Return the (x, y) coordinate for the center point of the cell that contains the specified text.  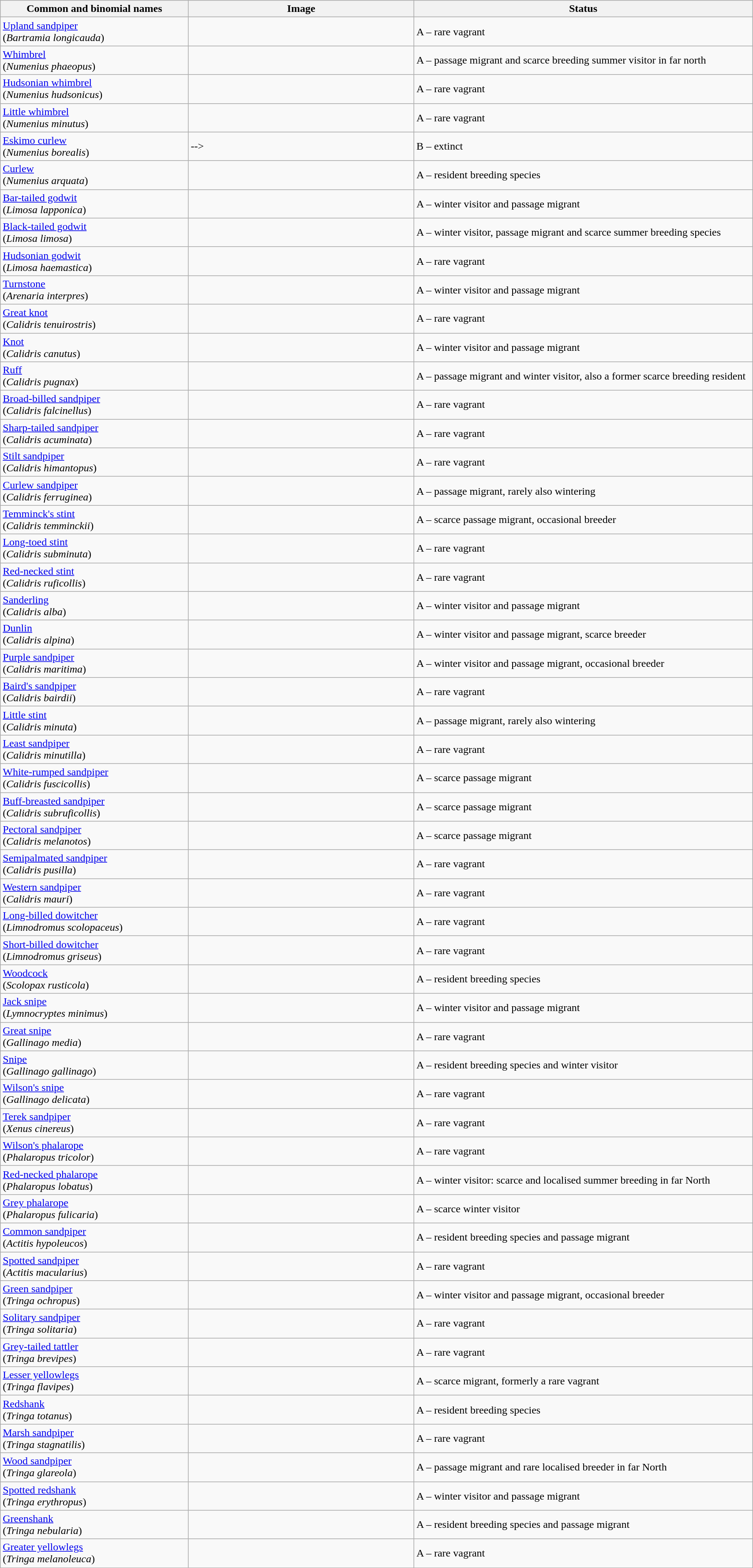
A – passage migrant and winter visitor, also a former scarce breeding resident (583, 376)
Solitary sandpiper(Tringa solitaria) (94, 1324)
Hudsonian whimbrel(Numenius hudsonicus) (94, 89)
Buff-breasted sandpiper(Calidris subruficollis) (94, 807)
Snipe(Gallinago gallinago) (94, 1065)
Semipalmated sandpiper(Calidris pusilla) (94, 864)
A – winter visitor and passage migrant, scarce breeder (583, 635)
Red-necked stint(Calidris ruficollis) (94, 577)
A – resident breeding species and winter visitor (583, 1065)
Grey-tailed tattler(Tringa brevipes) (94, 1352)
Pectoral sandpiper(Calidris melanotos) (94, 836)
Great snipe(Gallinago media) (94, 1036)
Great knot(Calidris tenuirostris) (94, 319)
Red-necked phalarope(Phalaropus lobatus) (94, 1180)
Wilson's phalarope(Phalaropus tricolor) (94, 1151)
Long-billed dowitcher(Limnodromus scolopaceus) (94, 921)
A – passage migrant and scarce breeding summer visitor in far north (583, 60)
A – scarce migrant, formerly a rare vagrant (583, 1381)
Hudsonian godwit(Limosa haemastica) (94, 261)
Curlew sandpiper(Calidris ferruginea) (94, 491)
Broad-billed sandpiper(Calidris falcinellus) (94, 405)
Temminck's stint(Calidris temminckii) (94, 520)
Whimbrel(Numenius phaeopus) (94, 60)
Lesser yellowlegs(Tringa flavipes) (94, 1381)
Common and binomial names (94, 9)
Bar-tailed godwit(Limosa lapponica) (94, 204)
Spotted redshank(Tringa erythropus) (94, 1496)
Turnstone(Arenaria interpres) (94, 290)
Jack snipe(Lymnocryptes minimus) (94, 1008)
Image (301, 9)
Black-tailed godwit(Limosa limosa) (94, 232)
--> (301, 147)
White-rumped sandpiper(Calidris fuscicollis) (94, 778)
Wood sandpiper(Tringa glareola) (94, 1467)
Short-billed dowitcher(Limnodromus griseus) (94, 951)
A – scarce passage migrant, occasional breeder (583, 520)
A – scarce winter visitor (583, 1208)
A – winter visitor: scarce and localised summer breeding in far North (583, 1180)
Long-toed stint(Calidris subminuta) (94, 548)
Greater yellowlegs(Tringa melanoleuca) (94, 1553)
Least sandpiper(Calidris minutilla) (94, 749)
Greenshank(Tringa nebularia) (94, 1524)
Terek sandpiper(Xenus cinereus) (94, 1123)
Ruff(Calidris pugnax) (94, 376)
Little whimbrel(Numenius minutus) (94, 117)
Status (583, 9)
Baird's sandpiper(Calidris bairdii) (94, 692)
Western sandpiper(Calidris mauri) (94, 893)
Curlew(Numenius arquata) (94, 175)
Upland sandpiper(Bartramia longicauda) (94, 32)
Knot(Calidris canutus) (94, 347)
Common sandpiper(Actitis hypoleucos) (94, 1237)
Stilt sandpiper(Calidris himantopus) (94, 463)
Eskimo curlew(Numenius borealis) (94, 147)
Purple sandpiper(Calidris maritima) (94, 663)
B – extinct (583, 147)
A – winter visitor, passage migrant and scarce summer breeding species (583, 232)
A – passage migrant and rare localised breeder in far North (583, 1467)
Wilson's snipe(Gallinago delicata) (94, 1094)
Dunlin(Calidris alpina) (94, 635)
Little stint(Calidris minuta) (94, 720)
Redshank(Tringa totanus) (94, 1410)
Spotted sandpiper(Actitis macularius) (94, 1266)
Marsh sandpiper(Tringa stagnatilis) (94, 1439)
Sharp-tailed sandpiper(Calidris acuminata) (94, 433)
Woodcock(Scolopax rusticola) (94, 979)
Grey phalarope(Phalaropus fulicaria) (94, 1208)
Green sandpiper(Tringa ochropus) (94, 1295)
Sanderling(Calidris alba) (94, 605)
